Determine the (x, y) coordinate at the center of the cell enclosing the given text.  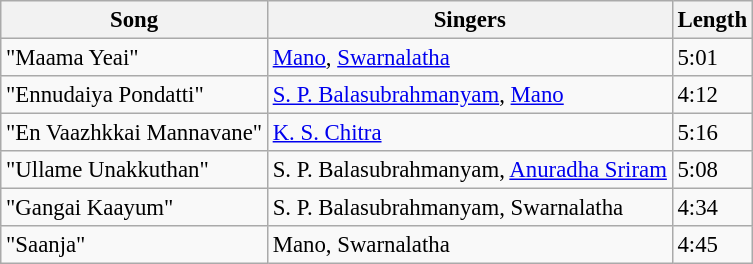
5:08 (712, 170)
S. P. Balasubrahmanyam, Mano (470, 95)
"Gangai Kaayum" (134, 208)
Singers (470, 20)
"Ullame Unakkuthan" (134, 170)
Song (134, 20)
K. S. Chitra (470, 133)
"Maama Yeai" (134, 58)
"Ennudaiya Pondatti" (134, 95)
4:45 (712, 245)
4:12 (712, 95)
"Saanja" (134, 245)
S. P. Balasubrahmanyam, Anuradha Sriram (470, 170)
Length (712, 20)
"En Vaazhkkai Mannavane" (134, 133)
4:34 (712, 208)
5:01 (712, 58)
5:16 (712, 133)
S. P. Balasubrahmanyam, Swarnalatha (470, 208)
